Extract the (X, Y) coordinate from the center of the cell holding the provided text.  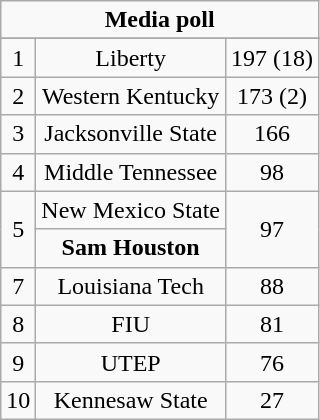
81 (272, 324)
Louisiana Tech (131, 286)
FIU (131, 324)
2 (18, 96)
Media poll (160, 20)
173 (2) (272, 96)
Liberty (131, 58)
3 (18, 134)
166 (272, 134)
5 (18, 229)
Jacksonville State (131, 134)
1 (18, 58)
Middle Tennessee (131, 172)
7 (18, 286)
97 (272, 229)
98 (272, 172)
New Mexico State (131, 210)
Western Kentucky (131, 96)
9 (18, 362)
76 (272, 362)
10 (18, 400)
Sam Houston (131, 248)
Kennesaw State (131, 400)
8 (18, 324)
27 (272, 400)
88 (272, 286)
UTEP (131, 362)
197 (18) (272, 58)
4 (18, 172)
